Detect which cell encompasses the target text, then output its (x, y) center coordinate. 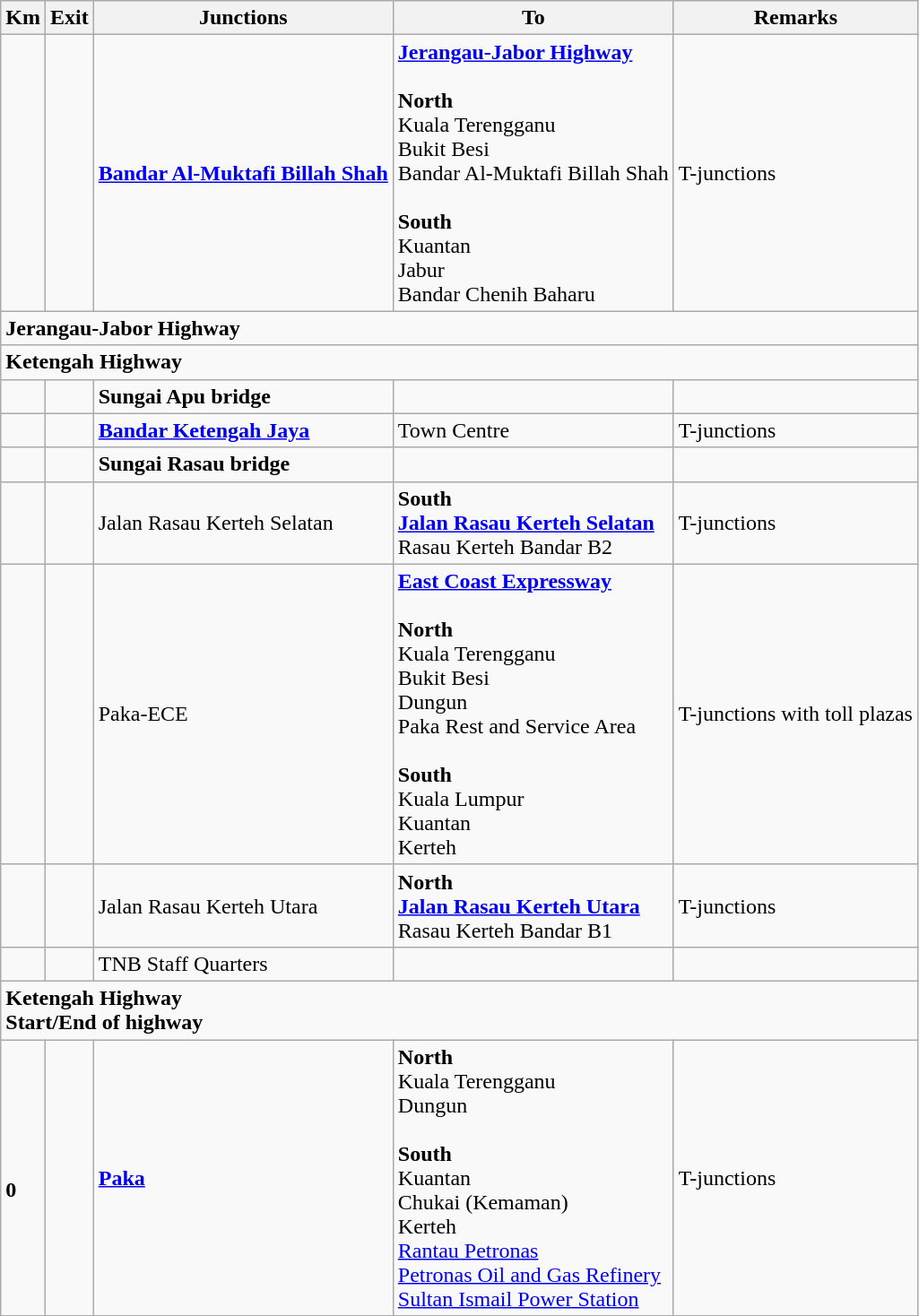
Jalan Rasau Kerteh Utara (243, 905)
T-junctions with toll plazas (795, 714)
Remarks (795, 18)
East Coast ExpresswayNorthKuala TerengganuBukit BesiDungun Paka Rest and Service AreaSouthKuala LumpurKuantanKerteh (533, 714)
Ketengah Highway (459, 362)
Jalan Rasau Kerteh Selatan (243, 523)
Exit (69, 18)
Bandar Ketengah Jaya (243, 430)
Town Centre (533, 430)
Km (23, 18)
TNB Staff Quarters (243, 964)
North Kuala Terengganu DungunSouth Kuantan Chukai (Kemaman) Kerteh Rantau PetronasPetronas Oil and Gas RefinerySultan Ismail Power Station (533, 1178)
Jerangau-Jabor Highway (459, 328)
South Jalan Rasau Kerteh SelatanRasau Kerteh Bandar B2 (533, 523)
Jerangau-Jabor HighwayNorth Kuala Terengganu Bukit Besi Bandar Al-Muktafi Billah ShahSouth Kuantan Jabur Bandar Chenih Baharu (533, 173)
Sungai Apu bridge (243, 396)
To (533, 18)
Sungai Rasau bridge (243, 464)
Ketengah HighwayStart/End of highway (459, 1009)
North Jalan Rasau Kerteh UtaraRasau Kerteh Bandar B1 (533, 905)
Bandar Al-Muktafi Billah Shah (243, 173)
Paka-ECE (243, 714)
0 (23, 1178)
Junctions (243, 18)
Paka (243, 1178)
